Detect which cell encompasses the target text, then output its [x, y] center coordinate. 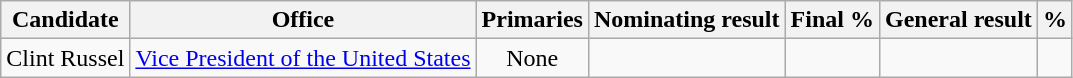
Primaries [532, 20]
Nominating result [686, 20]
Final % [832, 20]
Candidate [66, 20]
General result [958, 20]
Office [303, 20]
Clint Russel [66, 58]
None [532, 58]
% [1054, 20]
Vice President of the United States [303, 58]
